Capture the cell that displays the provided text and extract its (x, y) central coordinate. 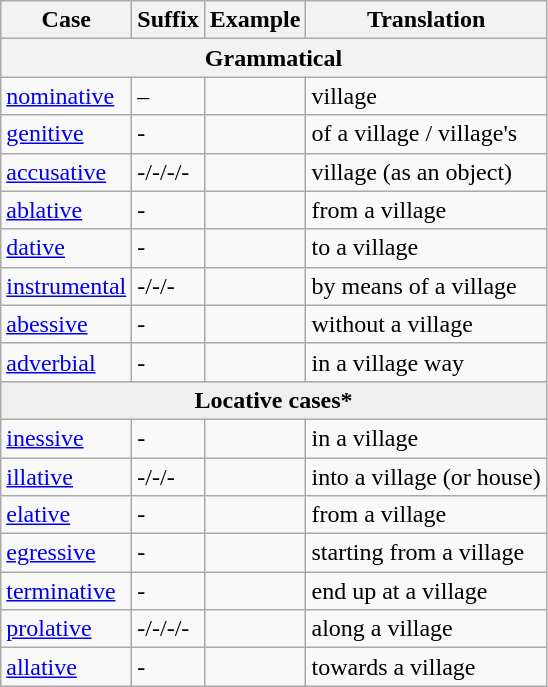
Case (66, 20)
genitive (66, 134)
without a village (426, 324)
elative (66, 515)
inessive (66, 438)
abessive (66, 324)
instrumental (66, 286)
Example (255, 20)
adverbial (66, 362)
Locative cases* (274, 400)
accusative (66, 172)
into a village (or house) (426, 477)
towards a village (426, 667)
in a village (426, 438)
Suffix (168, 20)
terminative (66, 591)
of a village / village's (426, 134)
ablative (66, 210)
village (426, 96)
dative (66, 248)
– (168, 96)
Grammatical (274, 58)
end up at a village (426, 591)
village (as an object) (426, 172)
to a village (426, 248)
starting from a village (426, 553)
allative (66, 667)
egressive (66, 553)
by means of a village (426, 286)
prolative (66, 629)
along a village (426, 629)
illative (66, 477)
nominative (66, 96)
in a village way (426, 362)
Translation (426, 20)
